Return (X, Y) of the center of cell containing provided text 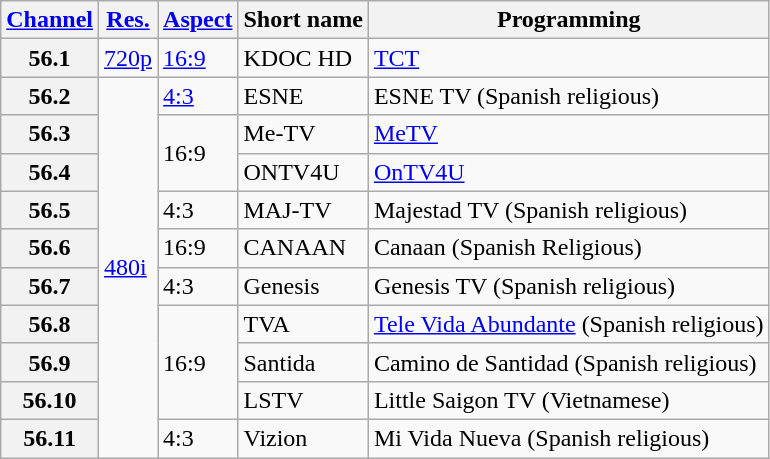
OnTV4U (568, 172)
Genesis TV (Spanish religious) (568, 286)
TCT (568, 58)
Vizion (303, 438)
56.3 (50, 134)
56.6 (50, 248)
56.2 (50, 96)
Aspect (198, 20)
CANAAN (303, 248)
MeTV (568, 134)
56.7 (50, 286)
56.10 (50, 400)
56.9 (50, 362)
Channel (50, 20)
ESNE (303, 96)
Me-TV (303, 134)
Programming (568, 20)
KDOC HD (303, 58)
56.5 (50, 210)
Genesis (303, 286)
ESNE TV (Spanish religious) (568, 96)
56.4 (50, 172)
Camino de Santidad (Spanish religious) (568, 362)
Res. (128, 20)
720p (128, 58)
Majestad TV (Spanish religious) (568, 210)
Little Saigon TV (Vietnamese) (568, 400)
Santida (303, 362)
56.11 (50, 438)
TVA (303, 324)
Short name (303, 20)
LSTV (303, 400)
480i (128, 268)
56.1 (50, 58)
56.8 (50, 324)
Tele Vida Abundante (Spanish religious) (568, 324)
Canaan (Spanish Religious) (568, 248)
MAJ-TV (303, 210)
ONTV4U (303, 172)
Mi Vida Nueva (Spanish religious) (568, 438)
